From the cell containing the given text, extract its center point as (x, y) coordinate. 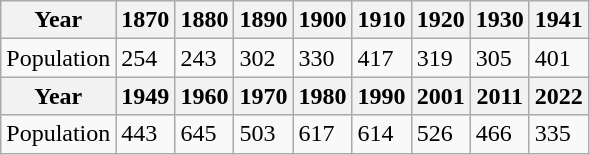
614 (382, 134)
1910 (382, 20)
2022 (558, 96)
466 (500, 134)
401 (558, 58)
1941 (558, 20)
330 (322, 58)
2001 (440, 96)
1990 (382, 96)
305 (500, 58)
1970 (264, 96)
319 (440, 58)
1930 (500, 20)
1949 (146, 96)
1880 (204, 20)
302 (264, 58)
2011 (500, 96)
645 (204, 134)
335 (558, 134)
1980 (322, 96)
617 (322, 134)
1900 (322, 20)
254 (146, 58)
1960 (204, 96)
243 (204, 58)
443 (146, 134)
417 (382, 58)
526 (440, 134)
503 (264, 134)
1890 (264, 20)
1920 (440, 20)
1870 (146, 20)
